Identify which cell holds the provided text, then report its (X, Y) central coordinate. 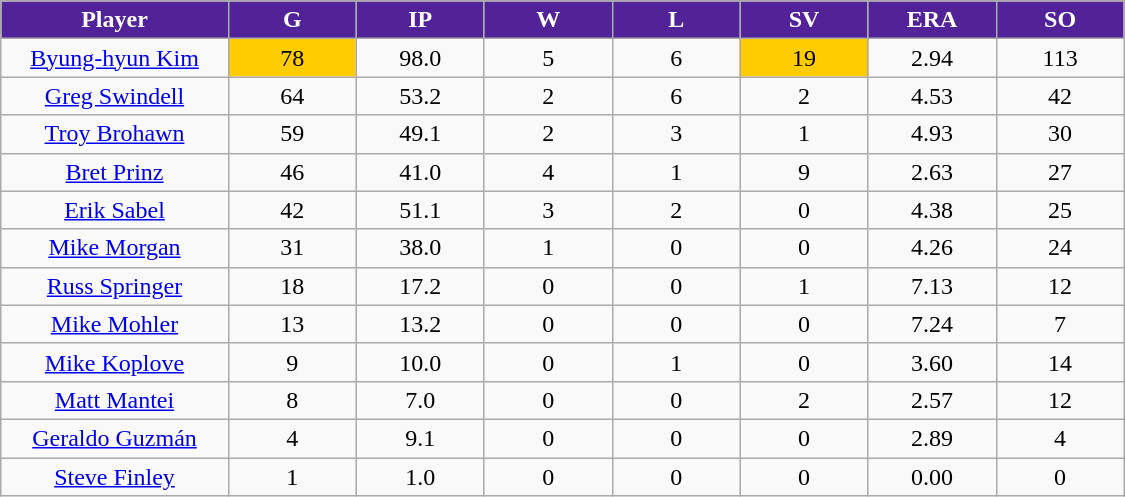
Mike Morgan (115, 248)
53.2 (420, 96)
Steve Finley (115, 477)
Bret Prinz (115, 172)
31 (292, 248)
13.2 (420, 324)
5 (548, 58)
4.26 (932, 248)
27 (1060, 172)
IP (420, 20)
98.0 (420, 58)
25 (1060, 210)
7.0 (420, 400)
Russ Springer (115, 286)
G (292, 20)
Troy Brohawn (115, 134)
8 (292, 400)
17.2 (420, 286)
49.1 (420, 134)
113 (1060, 58)
59 (292, 134)
10.0 (420, 362)
Byung-hyun Kim (115, 58)
Mike Mohler (115, 324)
30 (1060, 134)
ERA (932, 20)
Player (115, 20)
2.57 (932, 400)
Erik Sabel (115, 210)
2.94 (932, 58)
64 (292, 96)
SV (804, 20)
9.1 (420, 438)
W (548, 20)
38.0 (420, 248)
46 (292, 172)
2.89 (932, 438)
19 (804, 58)
18 (292, 286)
2.63 (932, 172)
1.0 (420, 477)
Greg Swindell (115, 96)
24 (1060, 248)
SO (1060, 20)
Matt Mantei (115, 400)
41.0 (420, 172)
14 (1060, 362)
4.53 (932, 96)
7.24 (932, 324)
78 (292, 58)
4.38 (932, 210)
13 (292, 324)
51.1 (420, 210)
L (676, 20)
7 (1060, 324)
4.93 (932, 134)
Geraldo Guzmán (115, 438)
3.60 (932, 362)
0.00 (932, 477)
7.13 (932, 286)
Mike Koplove (115, 362)
